Capture the cell that displays the provided text and extract its (X, Y) central coordinate. 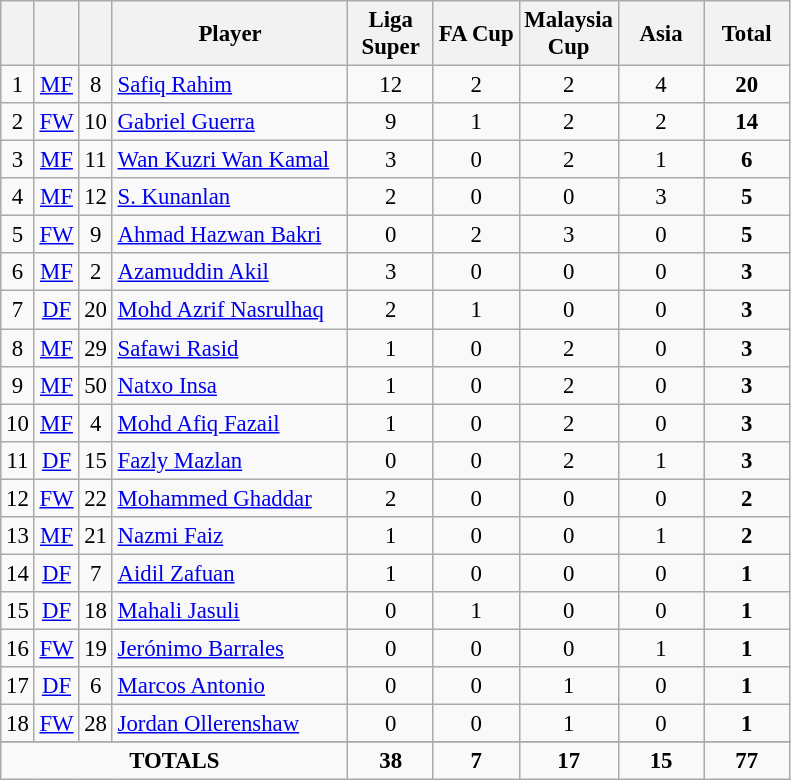
S. Kunanlan (230, 197)
Mohammed Ghaddar (230, 498)
29 (96, 348)
Marcos Antonio (230, 686)
Wan Kuzri Wan Kamal (230, 160)
Aidil Zafuan (230, 573)
Asia (661, 34)
Malaysia Cup (568, 34)
13 (18, 536)
Safiq Rahim (230, 85)
22 (96, 498)
Safawi Rasid (230, 348)
38 (391, 761)
Azamuddin Akil (230, 273)
Player (230, 34)
77 (747, 761)
Nazmi Faiz (230, 536)
Mohd Azrif Nasrulhaq (230, 310)
Jerónimo Barrales (230, 648)
Ahmad Hazwan Bakri (230, 235)
Mahali Jasuli (230, 611)
Natxo Insa (230, 385)
Liga Super (391, 34)
16 (18, 648)
FA Cup (476, 34)
Total (747, 34)
Gabriel Guerra (230, 122)
28 (96, 724)
Fazly Mazlan (230, 460)
Mohd Afiq Fazail (230, 423)
19 (96, 648)
Jordan Ollerenshaw (230, 724)
TOTALS (174, 761)
21 (96, 536)
50 (96, 385)
